Output the (x, y) coordinate of the center of the cell containing the given text.  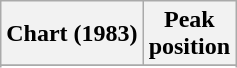
Chart (1983) (72, 34)
Peak position (189, 34)
